Identify which cell holds the provided text, then report its [X, Y] central coordinate. 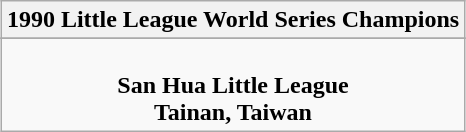
1990 Little League World Series Champions [232, 20]
San Hua Little LeagueTainan, Taiwan [232, 85]
